Return the [X, Y] coordinate for the center point of the cell that contains the specified text.  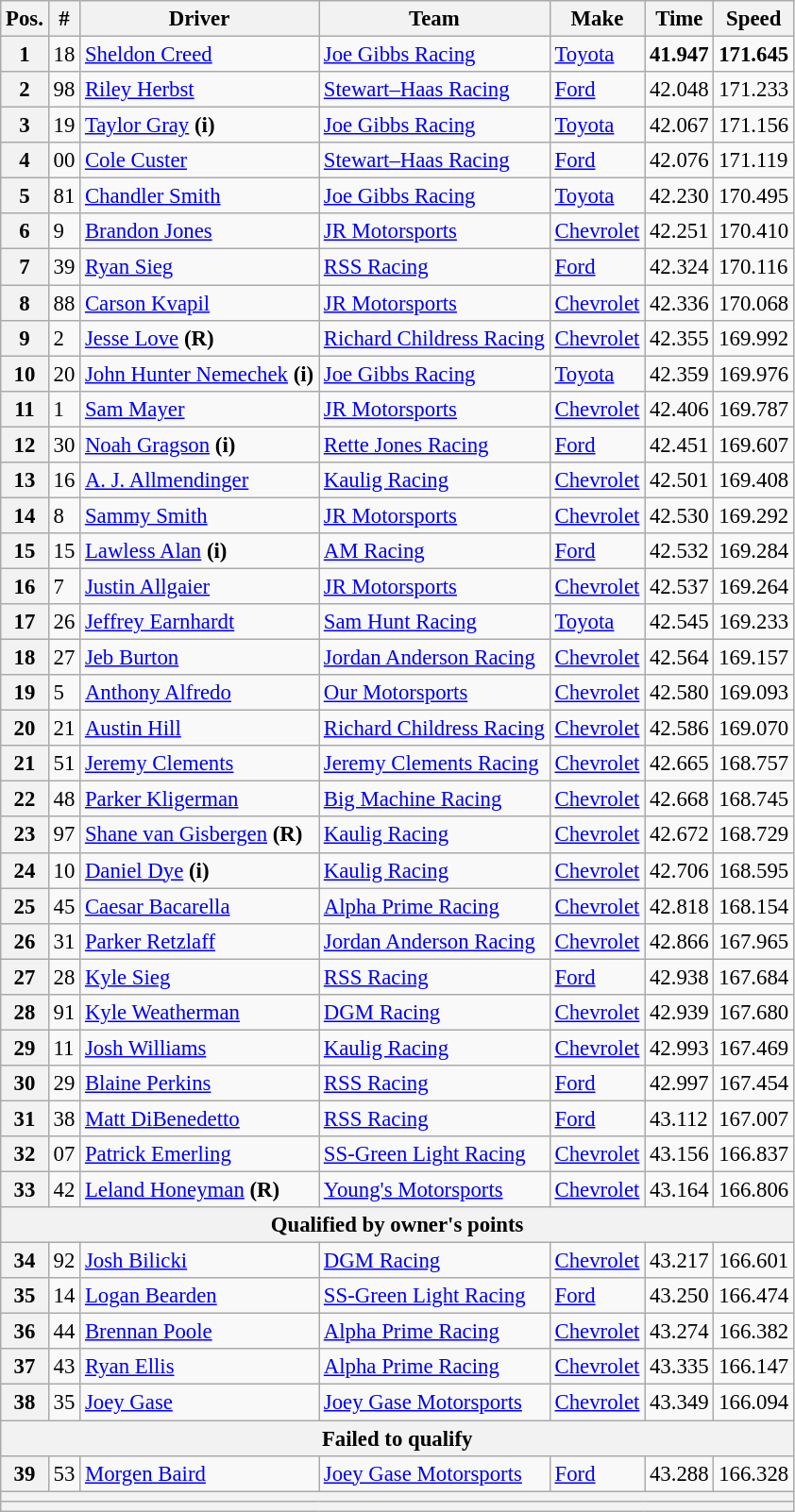
97 [64, 835]
166.094 [753, 1403]
6 [25, 231]
168.729 [753, 835]
169.607 [753, 445]
Patrick Emerling [200, 1154]
Morgen Baird [200, 1473]
43.217 [680, 1261]
43.335 [680, 1368]
Team [434, 19]
42.359 [680, 374]
Josh Williams [200, 1048]
Ryan Sieg [200, 267]
42 [64, 1190]
168.154 [753, 906]
Jeremy Clements Racing [434, 764]
169.408 [753, 480]
170.068 [753, 303]
42.706 [680, 870]
42.665 [680, 764]
43.349 [680, 1403]
42.997 [680, 1084]
167.965 [753, 941]
42.564 [680, 658]
Josh Bilicki [200, 1261]
42.545 [680, 622]
42.818 [680, 906]
13 [25, 480]
42.451 [680, 445]
167.469 [753, 1048]
81 [64, 196]
169.093 [753, 693]
166.328 [753, 1473]
Taylor Gray (i) [200, 126]
Brennan Poole [200, 1332]
36 [25, 1332]
4 [25, 160]
42.537 [680, 586]
Leland Honeyman (R) [200, 1190]
43 [64, 1368]
42.938 [680, 977]
Make [597, 19]
Justin Allgaier [200, 586]
00 [64, 160]
42.406 [680, 409]
42.580 [680, 693]
169.976 [753, 374]
42.076 [680, 160]
Riley Herbst [200, 90]
Qualified by owner's points [397, 1225]
Carson Kvapil [200, 303]
42.672 [680, 835]
171.156 [753, 126]
33 [25, 1190]
Ryan Ellis [200, 1368]
Lawless Alan (i) [200, 551]
166.806 [753, 1190]
Logan Bearden [200, 1296]
Caesar Bacarella [200, 906]
07 [64, 1154]
Failed to qualify [397, 1438]
Jeb Burton [200, 658]
42.586 [680, 729]
17 [25, 622]
167.007 [753, 1118]
Anthony Alfredo [200, 693]
Time [680, 19]
169.157 [753, 658]
169.787 [753, 409]
Big Machine Racing [434, 799]
42.336 [680, 303]
167.454 [753, 1084]
42.067 [680, 126]
169.233 [753, 622]
42.355 [680, 338]
32 [25, 1154]
Pos. [25, 19]
51 [64, 764]
Jeremy Clements [200, 764]
Jesse Love (R) [200, 338]
42.501 [680, 480]
Kyle Sieg [200, 977]
42.048 [680, 90]
25 [25, 906]
AM Racing [434, 551]
170.410 [753, 231]
12 [25, 445]
43.112 [680, 1118]
Driver [200, 19]
Sam Hunt Racing [434, 622]
166.147 [753, 1368]
Matt DiBenedetto [200, 1118]
98 [64, 90]
169.992 [753, 338]
23 [25, 835]
53 [64, 1473]
Shane van Gisbergen (R) [200, 835]
42.251 [680, 231]
Cole Custer [200, 160]
Our Motorsports [434, 693]
169.284 [753, 551]
Sam Mayer [200, 409]
Rette Jones Racing [434, 445]
171.233 [753, 90]
Parker Retzlaff [200, 941]
John Hunter Nemechek (i) [200, 374]
Young's Motorsports [434, 1190]
43.156 [680, 1154]
170.116 [753, 267]
168.757 [753, 764]
168.595 [753, 870]
Joey Gase [200, 1403]
169.292 [753, 515]
Daniel Dye (i) [200, 870]
42.324 [680, 267]
170.495 [753, 196]
22 [25, 799]
Sheldon Creed [200, 55]
Sammy Smith [200, 515]
166.601 [753, 1261]
166.837 [753, 1154]
91 [64, 1013]
42.532 [680, 551]
43.288 [680, 1473]
45 [64, 906]
92 [64, 1261]
42.530 [680, 515]
48 [64, 799]
167.680 [753, 1013]
37 [25, 1368]
24 [25, 870]
43.164 [680, 1190]
167.684 [753, 977]
A. J. Allmendinger [200, 480]
Jeffrey Earnhardt [200, 622]
Noah Gragson (i) [200, 445]
Chandler Smith [200, 196]
88 [64, 303]
Austin Hill [200, 729]
43.274 [680, 1332]
42.866 [680, 941]
169.070 [753, 729]
Speed [753, 19]
42.939 [680, 1013]
42.668 [680, 799]
Kyle Weatherman [200, 1013]
166.474 [753, 1296]
34 [25, 1261]
169.264 [753, 586]
Parker Kligerman [200, 799]
42.993 [680, 1048]
171.119 [753, 160]
Brandon Jones [200, 231]
3 [25, 126]
# [64, 19]
171.645 [753, 55]
41.947 [680, 55]
166.382 [753, 1332]
42.230 [680, 196]
Blaine Perkins [200, 1084]
44 [64, 1332]
43.250 [680, 1296]
168.745 [753, 799]
